Detect which cell encompasses the target text, then output its (X, Y) center coordinate. 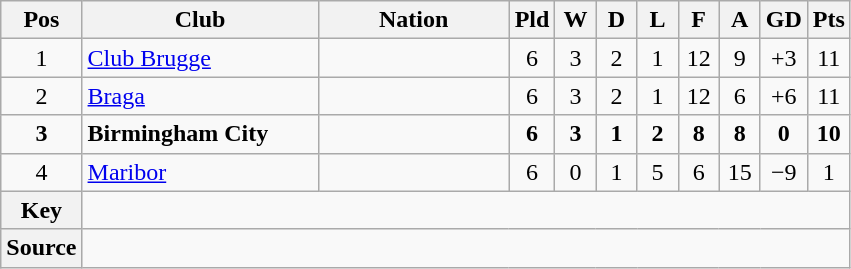
4 (42, 172)
Key (42, 210)
9 (740, 58)
10 (828, 134)
Source (42, 248)
L (658, 20)
5 (658, 172)
Birmingham City (200, 134)
D (616, 20)
A (740, 20)
Pos (42, 20)
W (576, 20)
Braga (200, 96)
Club (200, 20)
F (698, 20)
−9 (784, 172)
15 (740, 172)
Club Brugge (200, 58)
Nation (414, 20)
+3 (784, 58)
Pts (828, 20)
Pld (532, 20)
Maribor (200, 172)
+6 (784, 96)
GD (784, 20)
